Find where the given text appears and provide that cell's center as (X, Y) coordinate. 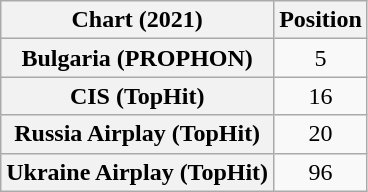
20 (321, 134)
Russia Airplay (TopHit) (138, 134)
Chart (2021) (138, 20)
16 (321, 96)
CIS (TopHit) (138, 96)
5 (321, 58)
Ukraine Airplay (TopHit) (138, 172)
96 (321, 172)
Bulgaria (PROPHON) (138, 58)
Position (321, 20)
